From the cell containing the given text, extract its center point as [x, y] coordinate. 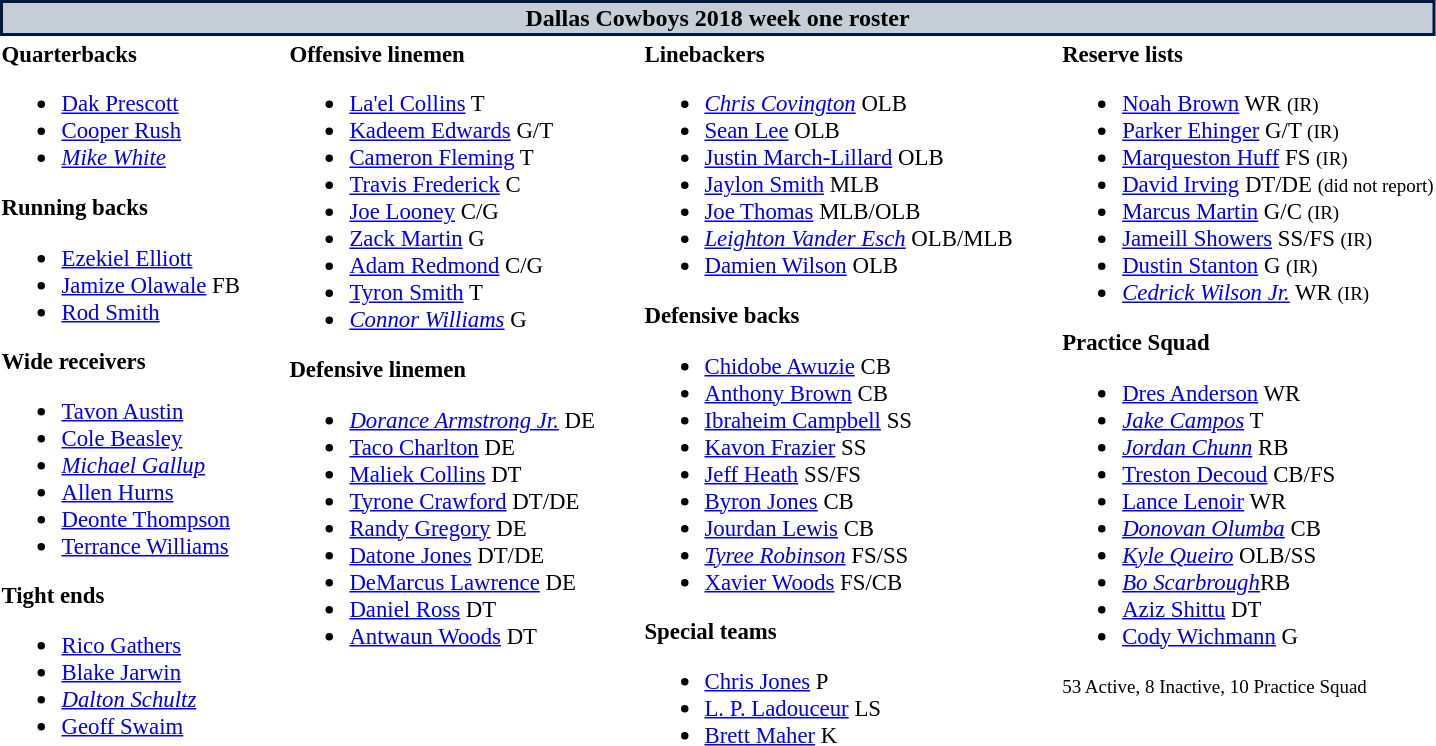
Dallas Cowboys 2018 week one roster [718, 18]
